Locate the cell with the specified text and output its [x, y] center coordinate. 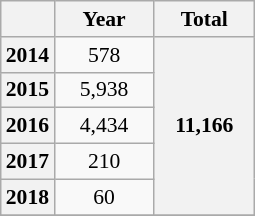
5,938 [104, 90]
210 [104, 162]
578 [104, 55]
11,166 [204, 126]
2018 [28, 197]
2016 [28, 126]
4,434 [104, 126]
2015 [28, 90]
Total [204, 19]
2014 [28, 55]
Year [104, 19]
60 [104, 197]
2017 [28, 162]
